Extract the (X, Y) coordinate from the center of the cell holding the provided text.  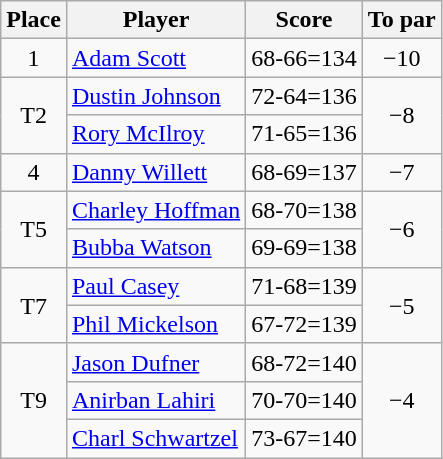
Player (156, 20)
−5 (402, 305)
4 (34, 172)
Anirban Lahiri (156, 400)
−7 (402, 172)
Charley Hoffman (156, 210)
To par (402, 20)
73-67=140 (304, 438)
Jason Dufner (156, 362)
69-69=138 (304, 248)
67-72=139 (304, 324)
Paul Casey (156, 286)
72-64=136 (304, 96)
Bubba Watson (156, 248)
71-65=136 (304, 134)
70-70=140 (304, 400)
Score (304, 20)
68-70=138 (304, 210)
Adam Scott (156, 58)
Dustin Johnson (156, 96)
1 (34, 58)
Rory McIlroy (156, 134)
68-69=137 (304, 172)
−6 (402, 229)
68-72=140 (304, 362)
−10 (402, 58)
Danny Willett (156, 172)
Phil Mickelson (156, 324)
Place (34, 20)
−4 (402, 400)
T2 (34, 115)
68-66=134 (304, 58)
Charl Schwartzel (156, 438)
T9 (34, 400)
T5 (34, 229)
T7 (34, 305)
71-68=139 (304, 286)
−8 (402, 115)
